Detect which cell encompasses the target text, then output its (X, Y) center coordinate. 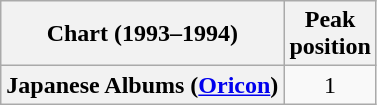
Peakposition (330, 34)
Japanese Albums (Oricon) (142, 85)
Chart (1993–1994) (142, 34)
1 (330, 85)
